Output the (x, y) coordinate of the center of the cell containing the given text.  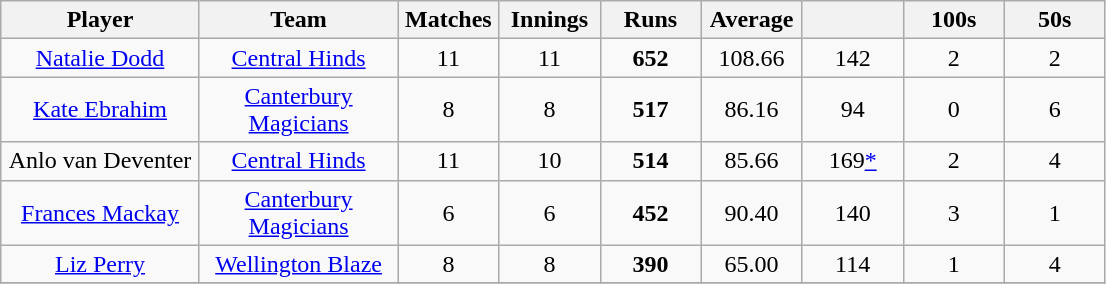
Team (298, 20)
10 (550, 161)
517 (650, 110)
Frances Mackay (100, 212)
100s (954, 20)
Liz Perry (100, 264)
108.66 (752, 58)
Matches (448, 20)
452 (650, 212)
50s (1054, 20)
140 (852, 212)
514 (650, 161)
94 (852, 110)
85.66 (752, 161)
169* (852, 161)
3 (954, 212)
Kate Ebrahim (100, 110)
Anlo van Deventer (100, 161)
65.00 (752, 264)
Average (752, 20)
Innings (550, 20)
Wellington Blaze (298, 264)
142 (852, 58)
652 (650, 58)
390 (650, 264)
86.16 (752, 110)
114 (852, 264)
Natalie Dodd (100, 58)
Runs (650, 20)
Player (100, 20)
90.40 (752, 212)
0 (954, 110)
